Search for the cell housing the specified text and yield its [x, y] center coordinate. 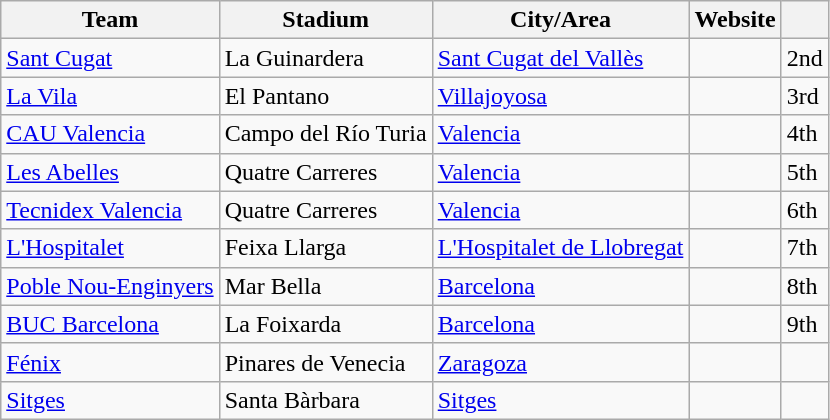
8th [804, 286]
9th [804, 324]
6th [804, 210]
Feixa Llarga [326, 248]
La Vila [110, 96]
Tecnidex Valencia [110, 210]
3rd [804, 96]
Santa Bàrbara [326, 400]
Stadium [326, 20]
Poble Nou-Enginyers [110, 286]
Fénix [110, 362]
2nd [804, 58]
La Foixarda [326, 324]
El Pantano [326, 96]
7th [804, 248]
Mar Bella [326, 286]
Villajoyosa [560, 96]
City/Area [560, 20]
Team [110, 20]
Pinares de Venecia [326, 362]
L'Hospitalet de Llobregat [560, 248]
Zaragoza [560, 362]
Website [735, 20]
Sant Cugat [110, 58]
CAU Valencia [110, 134]
La Guinardera [326, 58]
Les Abelles [110, 172]
BUC Barcelona [110, 324]
Sant Cugat del Vallès [560, 58]
Campo del Río Turia [326, 134]
5th [804, 172]
4th [804, 134]
L'Hospitalet [110, 248]
